For the text-containing cell, return its midpoint in (X, Y) coordinate format. 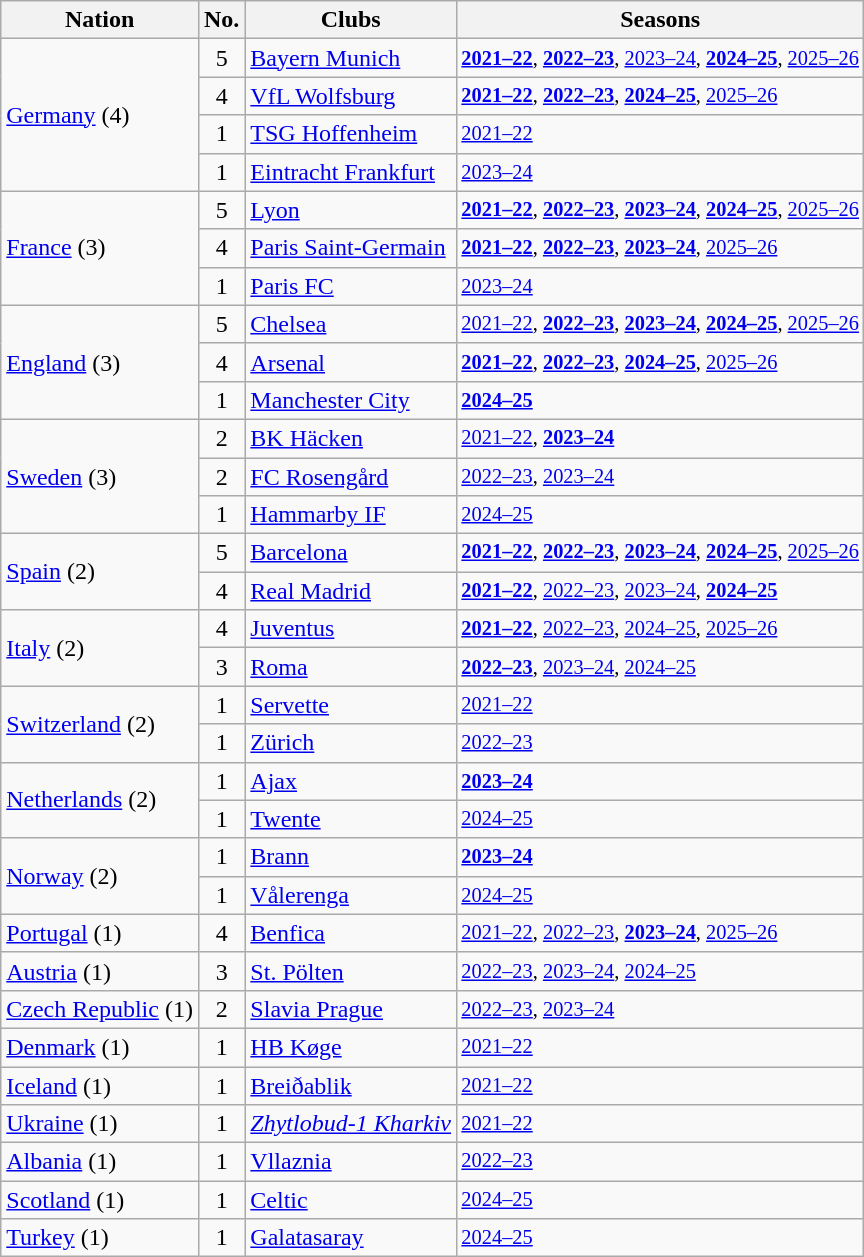
BK Häcken (351, 438)
Nation (100, 20)
No. (221, 20)
Zürich (351, 743)
Sweden (3) (100, 476)
HB Køge (351, 1047)
Switzerland (2) (100, 724)
2021–22, 2022–23, 2023–24, 2024–25 (660, 591)
France (3) (100, 248)
Vllaznia (351, 1162)
Benfica (351, 933)
Iceland (1) (100, 1085)
Brann (351, 857)
Denmark (1) (100, 1047)
Juventus (351, 629)
Albania (1) (100, 1162)
Galatasaray (351, 1238)
Arsenal (351, 362)
Paris Saint-Germain (351, 248)
Turkey (1) (100, 1238)
VfL Wolfsburg (351, 96)
Celtic (351, 1200)
Servette (351, 705)
Bayern Munich (351, 58)
Barcelona (351, 553)
Slavia Prague (351, 1009)
Ukraine (1) (100, 1124)
Lyon (351, 210)
Eintracht Frankfurt (351, 172)
Clubs (351, 20)
2021–22, 2023–24 (660, 438)
Roma (351, 667)
Real Madrid (351, 591)
Ajax (351, 781)
Breiðablik (351, 1085)
Spain (2) (100, 572)
TSG Hoffenheim (351, 134)
England (3) (100, 362)
Manchester City (351, 400)
Germany (4) (100, 115)
Netherlands (2) (100, 800)
Scotland (1) (100, 1200)
Italy (2) (100, 648)
Vålerenga (351, 895)
Zhytlobud-1 Kharkiv (351, 1124)
Paris FC (351, 286)
St. Pölten (351, 971)
Norway (2) (100, 876)
FC Rosengård (351, 477)
Hammarby IF (351, 515)
Portugal (1) (100, 933)
Chelsea (351, 324)
Czech Republic (1) (100, 1009)
Austria (1) (100, 971)
Twente (351, 819)
Seasons (660, 20)
